Return the (x, y) coordinate for the center point of the cell that contains the specified text.  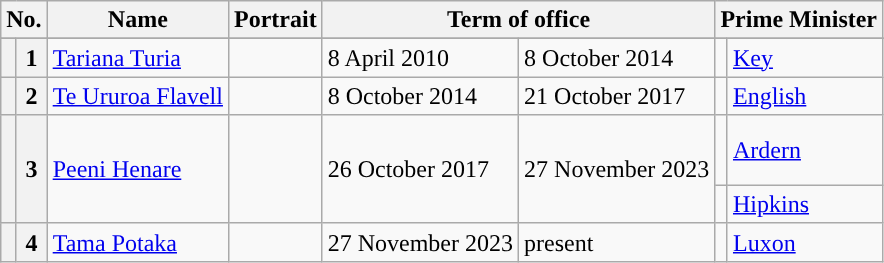
Te Ururoa Flavell (138, 96)
1 (32, 58)
Term of office (518, 20)
4 (32, 242)
Name (138, 20)
2 (32, 96)
Ardern (804, 150)
8 April 2010 (420, 58)
3 (32, 169)
Tama Potaka (138, 242)
21 October 2017 (617, 96)
Tariana Turia (138, 58)
Prime Minister (799, 20)
Luxon (804, 242)
Hipkins (804, 204)
Peeni Henare (138, 169)
No. (24, 20)
Key (804, 58)
26 October 2017 (420, 169)
Portrait (275, 20)
English (804, 96)
present (617, 242)
